Return [x, y] of the center of cell containing provided text 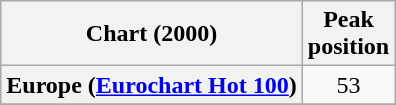
Europe (Eurochart Hot 100) [152, 85]
Peakposition [348, 34]
Chart (2000) [152, 34]
53 [348, 85]
